For the text-containing cell, return its midpoint in [x, y] coordinate format. 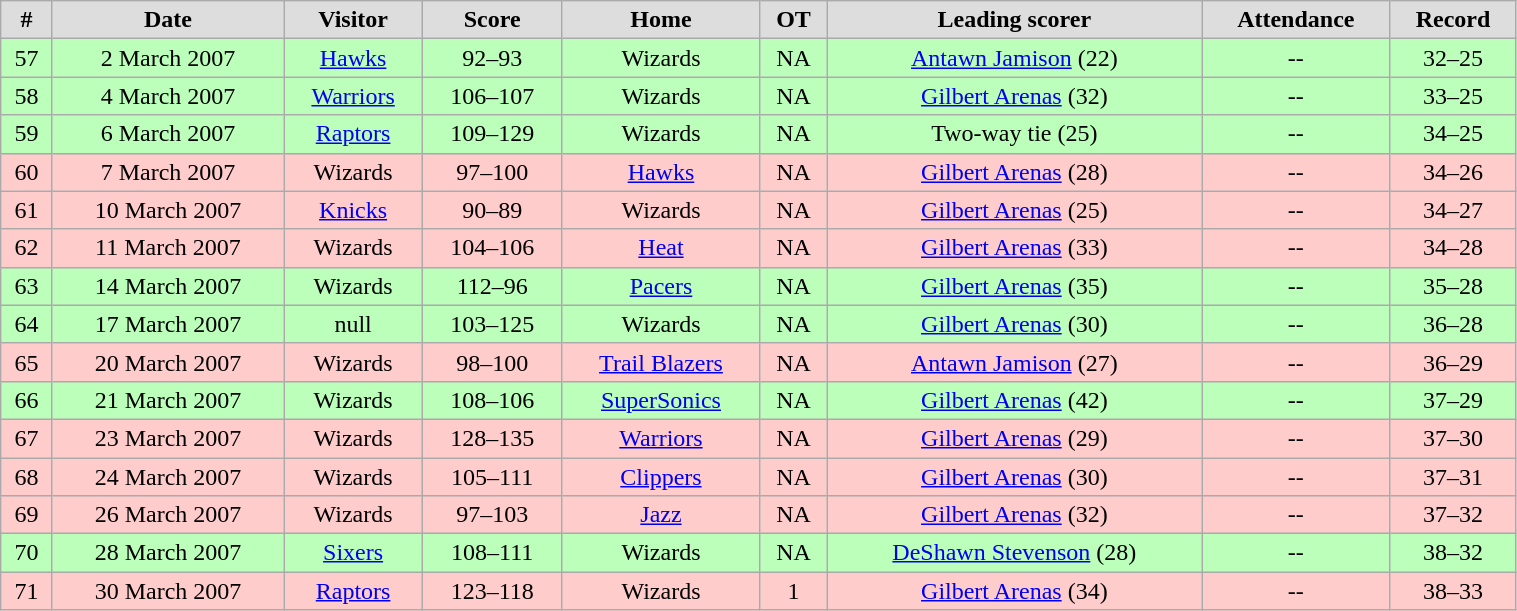
104–106 [492, 248]
64 [26, 324]
Jazz [661, 515]
SuperSonics [661, 400]
Gilbert Arenas (35) [1014, 286]
36–28 [1453, 324]
37–32 [1453, 515]
108–111 [492, 553]
Antawn Jamison (27) [1014, 362]
21 March 2007 [168, 400]
Attendance [1296, 20]
Gilbert Arenas (28) [1014, 172]
63 [26, 286]
14 March 2007 [168, 286]
37–31 [1453, 477]
109–129 [492, 134]
Visitor [354, 20]
98–100 [492, 362]
92–93 [492, 58]
Gilbert Arenas (29) [1014, 438]
Trail Blazers [661, 362]
65 [26, 362]
Sixers [354, 553]
97–100 [492, 172]
37–30 [1453, 438]
38–32 [1453, 553]
71 [26, 591]
20 March 2007 [168, 362]
34–26 [1453, 172]
Home [661, 20]
10 March 2007 [168, 210]
33–25 [1453, 96]
67 [26, 438]
11 March 2007 [168, 248]
59 [26, 134]
106–107 [492, 96]
Date [168, 20]
70 [26, 553]
108–106 [492, 400]
Record [1453, 20]
4 March 2007 [168, 96]
128–135 [492, 438]
37–29 [1453, 400]
Pacers [661, 286]
34–27 [1453, 210]
58 [26, 96]
24 March 2007 [168, 477]
Gilbert Arenas (25) [1014, 210]
66 [26, 400]
# [26, 20]
Leading scorer [1014, 20]
34–28 [1453, 248]
6 March 2007 [168, 134]
68 [26, 477]
34–25 [1453, 134]
OT [794, 20]
23 March 2007 [168, 438]
Heat [661, 248]
60 [26, 172]
1 [794, 591]
Score [492, 20]
null [354, 324]
97–103 [492, 515]
Knicks [354, 210]
Clippers [661, 477]
7 March 2007 [168, 172]
62 [26, 248]
112–96 [492, 286]
Gilbert Arenas (33) [1014, 248]
Antawn Jamison (22) [1014, 58]
61 [26, 210]
Gilbert Arenas (42) [1014, 400]
123–118 [492, 591]
90–89 [492, 210]
17 March 2007 [168, 324]
105–111 [492, 477]
Gilbert Arenas (34) [1014, 591]
35–28 [1453, 286]
103–125 [492, 324]
38–33 [1453, 591]
57 [26, 58]
DeShawn Stevenson (28) [1014, 553]
69 [26, 515]
36–29 [1453, 362]
32–25 [1453, 58]
30 March 2007 [168, 591]
2 March 2007 [168, 58]
26 March 2007 [168, 515]
Two-way tie (25) [1014, 134]
28 March 2007 [168, 553]
